Determine the (x, y) coordinate at the center of the cell enclosing the given text.  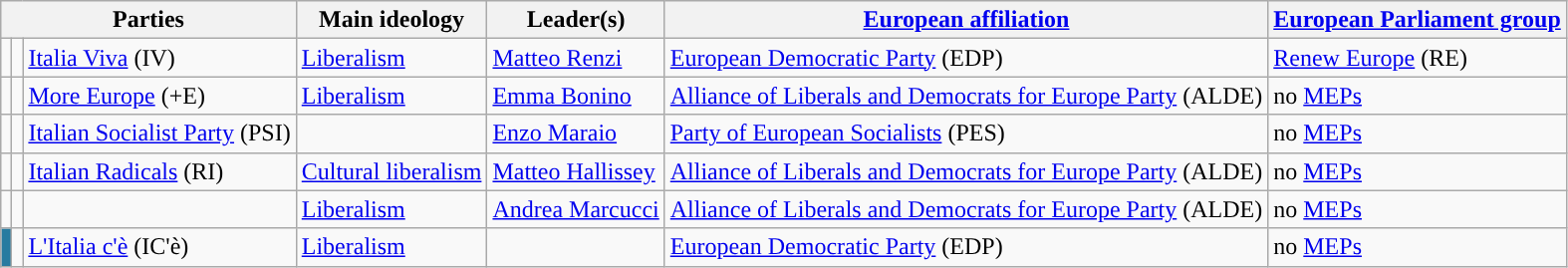
Italian Socialist Party (PSI) (159, 134)
More Europe (+E) (159, 96)
Matteo Renzi (576, 58)
Italia Viva (IV) (159, 58)
Party of European Socialists (PES) (966, 134)
L'Italia c'è (IC'è) (159, 247)
Andrea Marcucci (576, 209)
Emma Bonino (576, 96)
Enzo Maraio (576, 134)
Leader(s) (576, 20)
European Parliament group (1418, 20)
Parties (148, 20)
Cultural liberalism (392, 171)
Matteo Hallissey (576, 171)
European affiliation (966, 20)
Renew Europe (RE) (1418, 58)
Main ideology (392, 20)
Italian Radicals (RI) (159, 171)
